Output the (X, Y) coordinate of the center of the cell containing the given text.  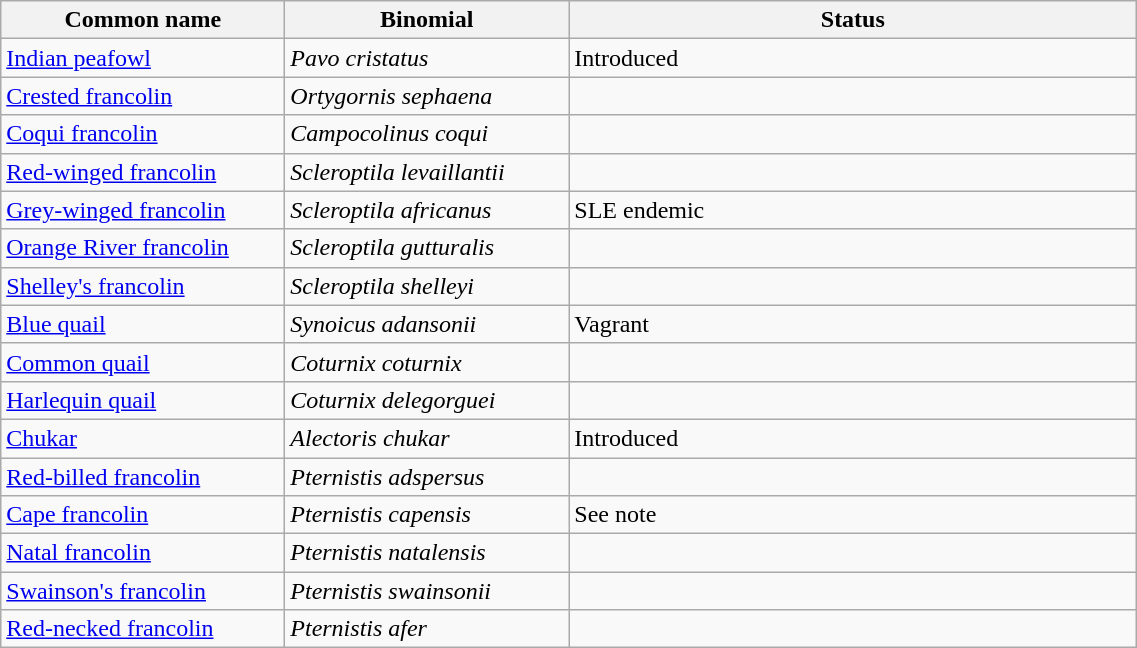
Synoicus adansonii (427, 324)
Ortygornis sephaena (427, 96)
Pternistis swainsonii (427, 591)
Grey-winged francolin (143, 210)
Harlequin quail (143, 400)
Pternistis afer (427, 629)
Scleroptila levaillantii (427, 172)
Blue quail (143, 324)
Orange River francolin (143, 248)
Campocolinus coqui (427, 134)
Coqui francolin (143, 134)
Red-billed francolin (143, 477)
Pternistis natalensis (427, 553)
Red-winged francolin (143, 172)
Natal francolin (143, 553)
Coturnix delegorguei (427, 400)
Red-necked francolin (143, 629)
Crested francolin (143, 96)
See note (853, 515)
SLE endemic (853, 210)
Pternistis capensis (427, 515)
Scleroptila shelleyi (427, 286)
Status (853, 20)
Alectoris chukar (427, 438)
Scleroptila africanus (427, 210)
Shelley's francolin (143, 286)
Common quail (143, 362)
Pavo cristatus (427, 58)
Binomial (427, 20)
Chukar (143, 438)
Pternistis adspersus (427, 477)
Cape francolin (143, 515)
Vagrant (853, 324)
Coturnix coturnix (427, 362)
Scleroptila gutturalis (427, 248)
Swainson's francolin (143, 591)
Indian peafowl (143, 58)
Common name (143, 20)
